For the text-containing cell, return its midpoint in (x, y) coordinate format. 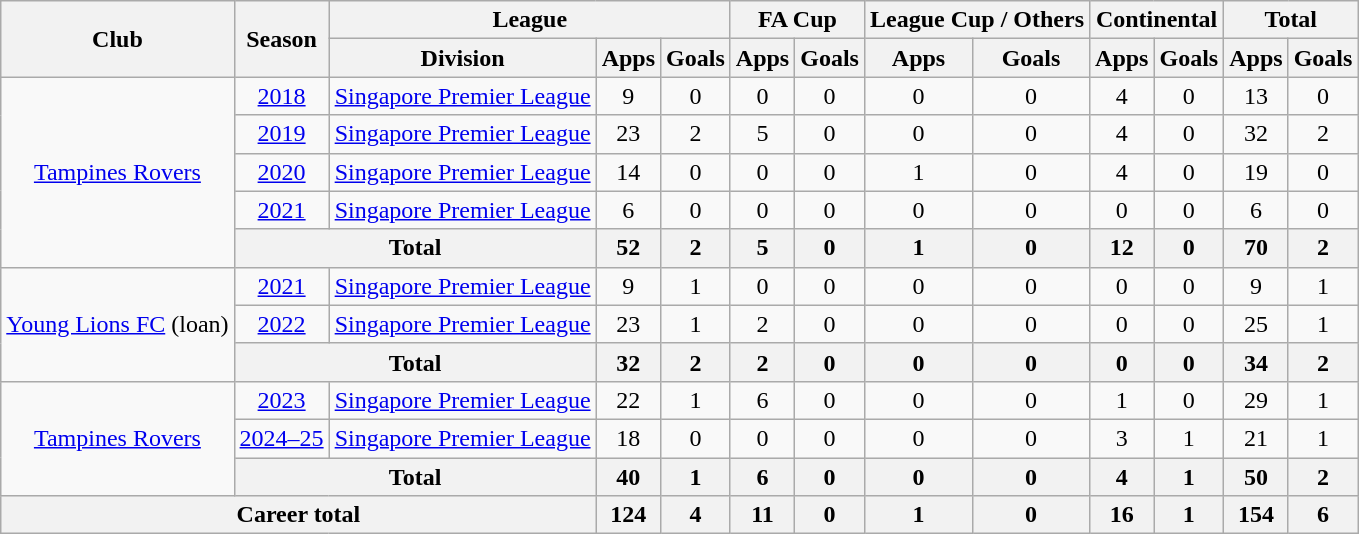
2024–25 (282, 438)
2019 (282, 134)
Season (282, 39)
FA Cup (797, 20)
2023 (282, 400)
Club (118, 39)
22 (628, 400)
2022 (282, 324)
19 (1256, 172)
Continental (1157, 20)
11 (762, 515)
25 (1256, 324)
50 (1256, 477)
34 (1256, 362)
14 (628, 172)
52 (628, 248)
League Cup / Others (976, 20)
21 (1256, 438)
70 (1256, 248)
16 (1122, 515)
40 (628, 477)
2018 (282, 96)
Young Lions FC (loan) (118, 324)
13 (1256, 96)
League (530, 20)
Division (462, 58)
2020 (282, 172)
29 (1256, 400)
12 (1122, 248)
124 (628, 515)
Career total (298, 515)
18 (628, 438)
3 (1122, 438)
154 (1256, 515)
